Scan for the cell matching the given text and deliver its [x, y] coordinate at center. 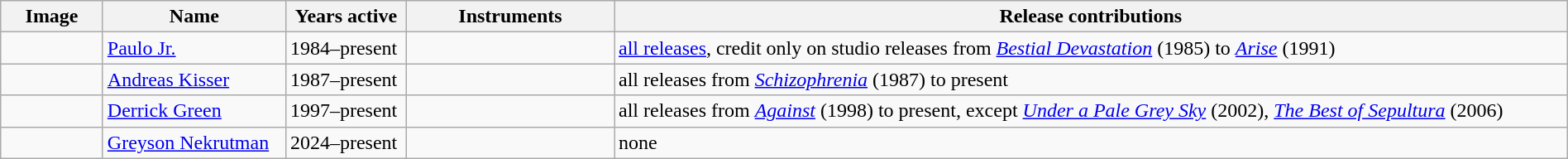
Paulo Jr. [194, 48]
1987–present [346, 79]
Greyson Nekrutman [194, 142]
none [1090, 142]
Years active [346, 17]
all releases from Against (1998) to present, except Under a Pale Grey Sky (2002), The Best of Sepultura (2006) [1090, 111]
2024–present [346, 142]
Image [52, 17]
Instruments [509, 17]
Andreas Kisser [194, 79]
all releases, credit only on studio releases from Bestial Devastation (1985) to Arise (1991) [1090, 48]
1984–present [346, 48]
Release contributions [1090, 17]
1997–present [346, 111]
Derrick Green [194, 111]
all releases from Schizophrenia (1987) to present [1090, 79]
Name [194, 17]
